Output the (x, y) coordinate of the center of the cell containing the given text.  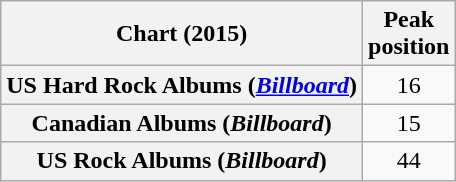
15 (409, 123)
Peakposition (409, 34)
Chart (2015) (182, 34)
16 (409, 85)
Canadian Albums (Billboard) (182, 123)
44 (409, 161)
US Hard Rock Albums (Billboard) (182, 85)
US Rock Albums (Billboard) (182, 161)
